Return the [x, y] coordinate for the center point of the cell that contains the specified text.  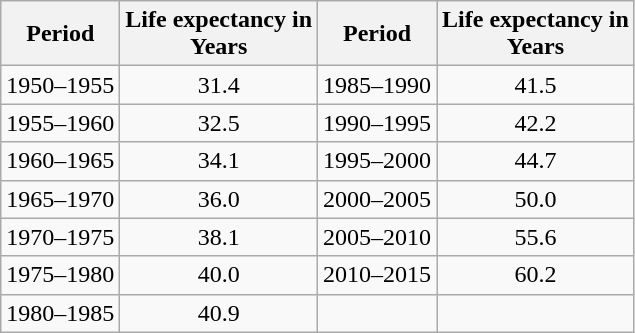
41.5 [536, 85]
31.4 [219, 85]
1965–1970 [60, 199]
1985–1990 [378, 85]
1995–2000 [378, 161]
1960–1965 [60, 161]
44.7 [536, 161]
1980–1985 [60, 313]
55.6 [536, 237]
50.0 [536, 199]
38.1 [219, 237]
40.0 [219, 275]
1975–1980 [60, 275]
32.5 [219, 123]
2000–2005 [378, 199]
1970–1975 [60, 237]
60.2 [536, 275]
36.0 [219, 199]
42.2 [536, 123]
34.1 [219, 161]
2010–2015 [378, 275]
1990–1995 [378, 123]
2005–2010 [378, 237]
40.9 [219, 313]
1955–1960 [60, 123]
1950–1955 [60, 85]
